Search for the cell housing the specified text and yield its [X, Y] center coordinate. 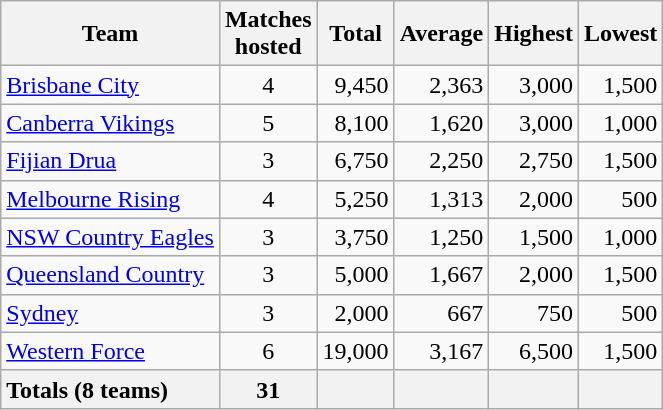
1,620 [442, 123]
9,450 [356, 85]
5,000 [356, 275]
3,750 [356, 237]
3,167 [442, 351]
5 [268, 123]
1,250 [442, 237]
31 [268, 389]
Highest [534, 34]
6,750 [356, 161]
5,250 [356, 199]
19,000 [356, 351]
Team [110, 34]
667 [442, 313]
Totals (8 teams) [110, 389]
Lowest [620, 34]
Melbourne Rising [110, 199]
6,500 [534, 351]
750 [534, 313]
Western Force [110, 351]
Canberra Vikings [110, 123]
1,313 [442, 199]
Brisbane City [110, 85]
2,250 [442, 161]
Matcheshosted [268, 34]
Fijian Drua [110, 161]
2,363 [442, 85]
Average [442, 34]
8,100 [356, 123]
Sydney [110, 313]
Total [356, 34]
6 [268, 351]
NSW Country Eagles [110, 237]
2,750 [534, 161]
1,667 [442, 275]
Queensland Country [110, 275]
